Scan for the cell matching the given text and deliver its (x, y) coordinate at center. 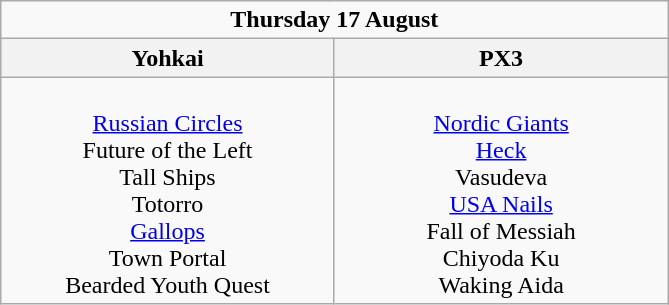
Yohkai (168, 58)
Russian Circles Future of the Left Tall Ships Totorro Gallops Town Portal Bearded Youth Quest (168, 190)
Thursday 17 August (334, 20)
Nordic Giants Heck Vasudeva USA Nails Fall of Messiah Chiyoda Ku Waking Aida (501, 190)
PX3 (501, 58)
